Scan for the cell matching the given text and deliver its (X, Y) coordinate at center. 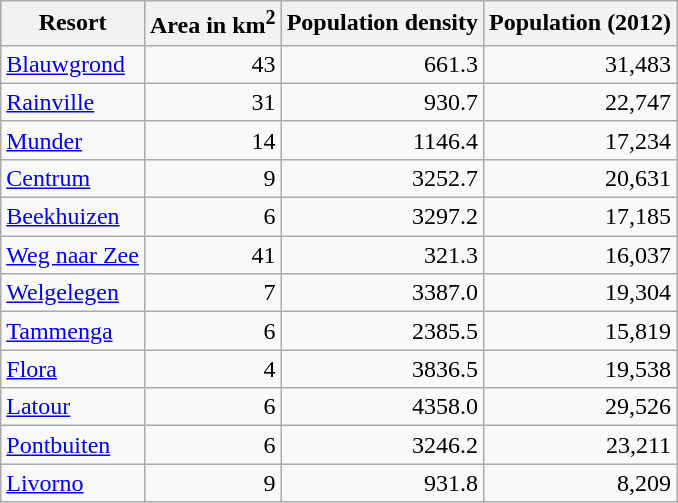
17,185 (580, 217)
17,234 (580, 140)
16,037 (580, 255)
Flora (73, 369)
31 (212, 102)
Resort (73, 24)
3387.0 (382, 293)
1146.4 (382, 140)
43 (212, 64)
8,209 (580, 483)
Weg naar Zee (73, 255)
321.3 (382, 255)
22,747 (580, 102)
19,538 (580, 369)
31,483 (580, 64)
4 (212, 369)
15,819 (580, 331)
Pontbuiten (73, 445)
3252.7 (382, 178)
Livorno (73, 483)
Tammenga (73, 331)
Blauwgrond (73, 64)
Latour (73, 407)
19,304 (580, 293)
20,631 (580, 178)
3246.2 (382, 445)
Beekhuizen (73, 217)
661.3 (382, 64)
3297.2 (382, 217)
4358.0 (382, 407)
Population (2012) (580, 24)
29,526 (580, 407)
7 (212, 293)
Rainville (73, 102)
931.8 (382, 483)
Population density (382, 24)
23,211 (580, 445)
Welgelegen (73, 293)
Centrum (73, 178)
Munder (73, 140)
41 (212, 255)
930.7 (382, 102)
3836.5 (382, 369)
14 (212, 140)
Area in km2 (212, 24)
2385.5 (382, 331)
